Locate the cell with the specified text and output its [X, Y] center coordinate. 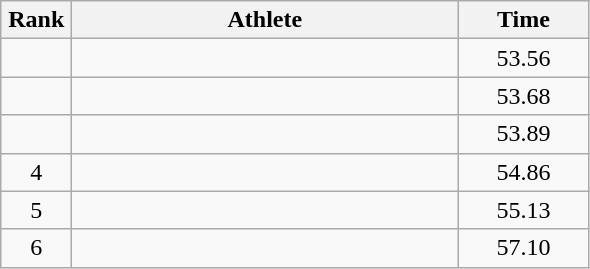
6 [36, 248]
53.89 [524, 134]
55.13 [524, 210]
Time [524, 20]
54.86 [524, 172]
53.56 [524, 58]
Athlete [265, 20]
57.10 [524, 248]
Rank [36, 20]
53.68 [524, 96]
4 [36, 172]
5 [36, 210]
